For the text-containing cell, return its midpoint in [X, Y] coordinate format. 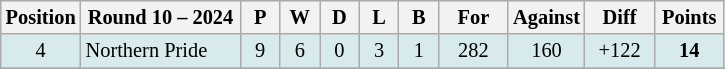
For [474, 17]
4 [41, 51]
9 [260, 51]
0 [340, 51]
L [379, 17]
+122 [620, 51]
160 [546, 51]
Round 10 – 2024 [161, 17]
14 [689, 51]
1 [419, 51]
P [260, 17]
Position [41, 17]
W [300, 17]
Points [689, 17]
Diff [620, 17]
3 [379, 51]
B [419, 17]
282 [474, 51]
Northern Pride [161, 51]
Against [546, 17]
6 [300, 51]
D [340, 17]
